Pinpoint the cell where the given text exists, returning its [x, y] midpoint coordinate. 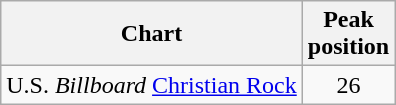
U.S. Billboard Christian Rock [152, 85]
Peakposition [348, 34]
26 [348, 85]
Chart [152, 34]
